Provide the (x, y) coordinate of the cell's center where the given text is located.  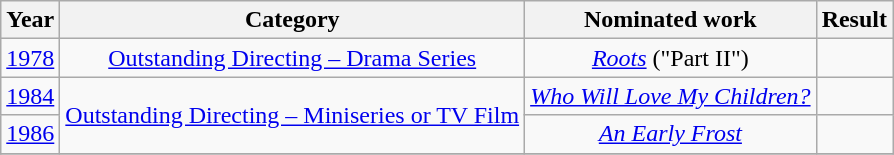
Result (854, 20)
An Early Frost (670, 134)
Who Will Love My Children? (670, 96)
1986 (30, 134)
Outstanding Directing – Miniseries or TV Film (292, 115)
Category (292, 20)
Nominated work (670, 20)
Year (30, 20)
1978 (30, 58)
Roots ("Part II") (670, 58)
1984 (30, 96)
Outstanding Directing – Drama Series (292, 58)
